Provide the [X, Y] coordinate of the cell's center where the given text is located.  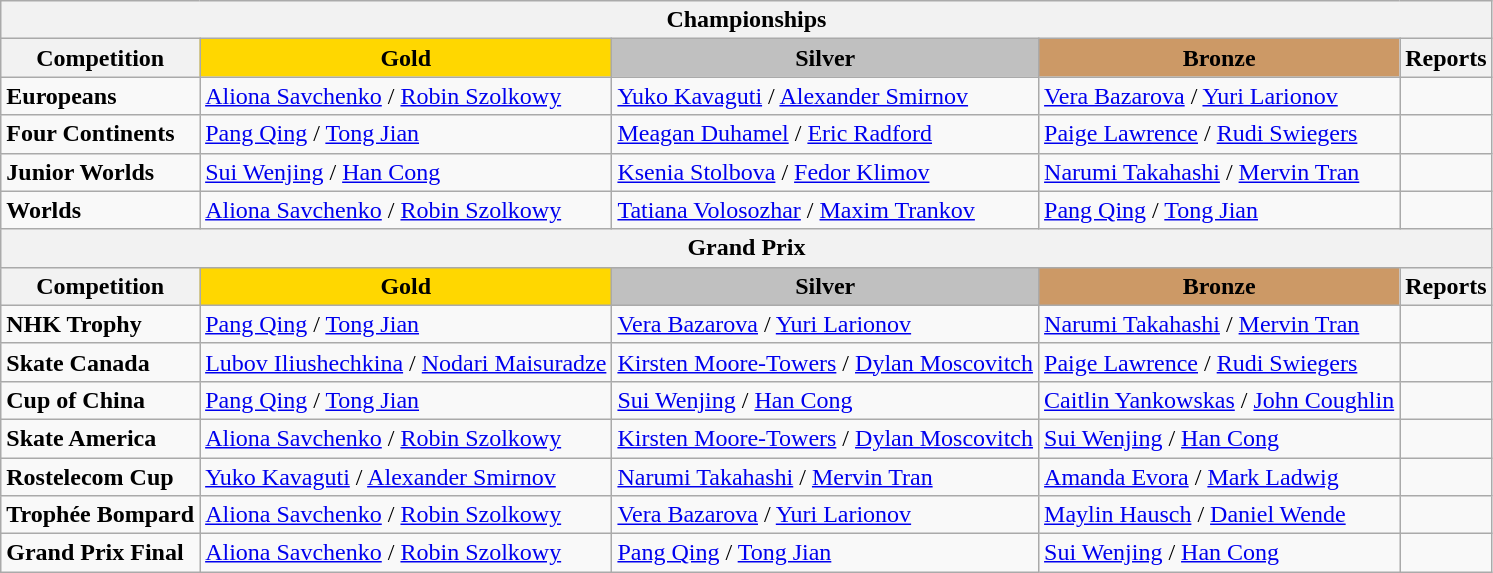
Rostelecom Cup [100, 477]
Skate Canada [100, 362]
Tatiana Volosozhar / Maxim Trankov [826, 210]
Trophée Bompard [100, 515]
Caitlin Yankowskas / John Coughlin [1220, 400]
Lubov Iliushechkina / Nodari Maisuradze [406, 362]
Grand Prix [746, 248]
Maylin Hausch / Daniel Wende [1220, 515]
Junior Worlds [100, 172]
Meagan Duhamel / Eric Radford [826, 134]
Grand Prix Final [100, 553]
NHK Trophy [100, 324]
Europeans [100, 96]
Skate America [100, 438]
Amanda Evora / Mark Ladwig [1220, 477]
Championships [746, 20]
Four Continents [100, 134]
Ksenia Stolbova / Fedor Klimov [826, 172]
Cup of China [100, 400]
Worlds [100, 210]
